Capture the cell that displays the provided text and extract its [X, Y] central coordinate. 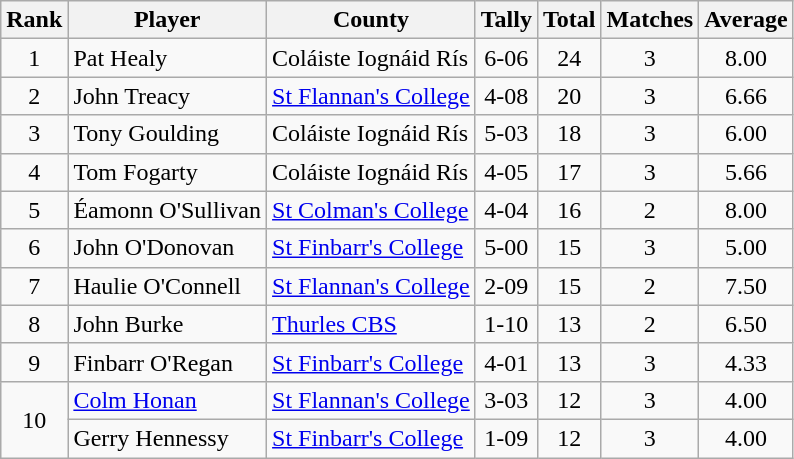
1-09 [506, 438]
Average [746, 20]
Tom Fogarty [168, 172]
6 [34, 248]
7 [34, 286]
2-09 [506, 286]
John Burke [168, 324]
6.66 [746, 96]
9 [34, 362]
1-10 [506, 324]
8 [34, 324]
10 [34, 419]
6.50 [746, 324]
Player [168, 20]
Finbarr O'Regan [168, 362]
6-06 [506, 58]
John O'Donovan [168, 248]
Gerry Hennessy [168, 438]
4-05 [506, 172]
5.00 [746, 248]
1 [34, 58]
5.66 [746, 172]
Tony Goulding [168, 134]
Colm Honan [168, 400]
20 [569, 96]
6.00 [746, 134]
Pat Healy [168, 58]
Éamonn O'Sullivan [168, 210]
17 [569, 172]
St Colman's College [372, 210]
5 [34, 210]
John Treacy [168, 96]
16 [569, 210]
Tally [506, 20]
4.33 [746, 362]
Thurles CBS [372, 324]
4-01 [506, 362]
18 [569, 134]
5-03 [506, 134]
County [372, 20]
4-08 [506, 96]
4 [34, 172]
5-00 [506, 248]
Rank [34, 20]
24 [569, 58]
7.50 [746, 286]
Haulie O'Connell [168, 286]
3-03 [506, 400]
Total [569, 20]
Matches [650, 20]
4-04 [506, 210]
